Search for the cell housing the specified text and yield its (X, Y) center coordinate. 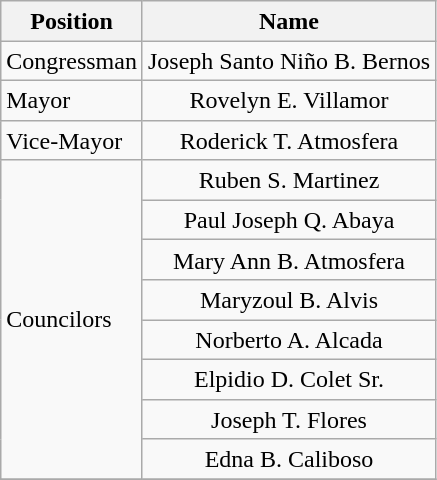
Vice-Mayor (72, 140)
Edna B. Caliboso (288, 459)
Joseph Santo Niño B. Bernos (288, 61)
Norberto A. Alcada (288, 340)
Mary Ann B. Atmosfera (288, 260)
Name (288, 21)
Rovelyn E. Villamor (288, 100)
Joseph T. Flores (288, 419)
Councilors (72, 320)
Maryzoul B. Alvis (288, 300)
Position (72, 21)
Roderick T. Atmosfera (288, 140)
Mayor (72, 100)
Elpidio D. Colet Sr. (288, 379)
Congressman (72, 61)
Paul Joseph Q. Abaya (288, 220)
Ruben S. Martinez (288, 180)
